Output the (X, Y) coordinate of the center of the cell containing the given text.  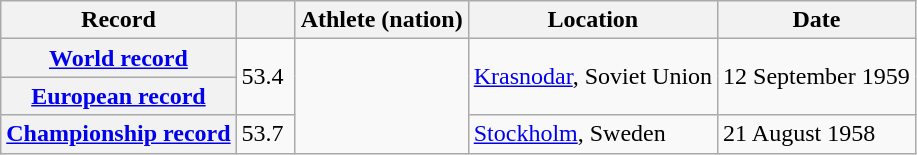
21 August 1958 (817, 134)
53.4 (266, 77)
12 September 1959 (817, 77)
Date (817, 20)
Stockholm, Sweden (592, 134)
Athlete (nation) (382, 20)
Location (592, 20)
European record (118, 96)
Championship record (118, 134)
Record (118, 20)
World record (118, 58)
Krasnodar, Soviet Union (592, 77)
53.7 (266, 134)
